Return the (X, Y) coordinate for the center point of the cell that contains the specified text.  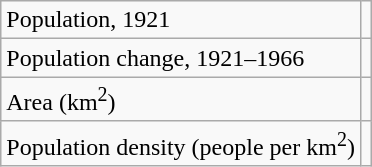
Population, 1921 (181, 20)
Population density (people per km2) (181, 144)
Population change, 1921–1966 (181, 58)
Area (km2) (181, 100)
